Identify which cell holds the provided text, then report its [X, Y] central coordinate. 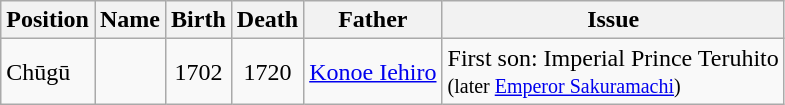
Position [48, 20]
1720 [267, 72]
Chūgū [48, 72]
Father [373, 20]
Name [130, 20]
1702 [199, 72]
Issue [613, 20]
Death [267, 20]
First son: Imperial Prince Teruhito(later Emperor Sakuramachi) [613, 72]
Birth [199, 20]
Konoe Iehiro [373, 72]
